Extract the [X, Y] coordinate from the center of the cell holding the provided text.  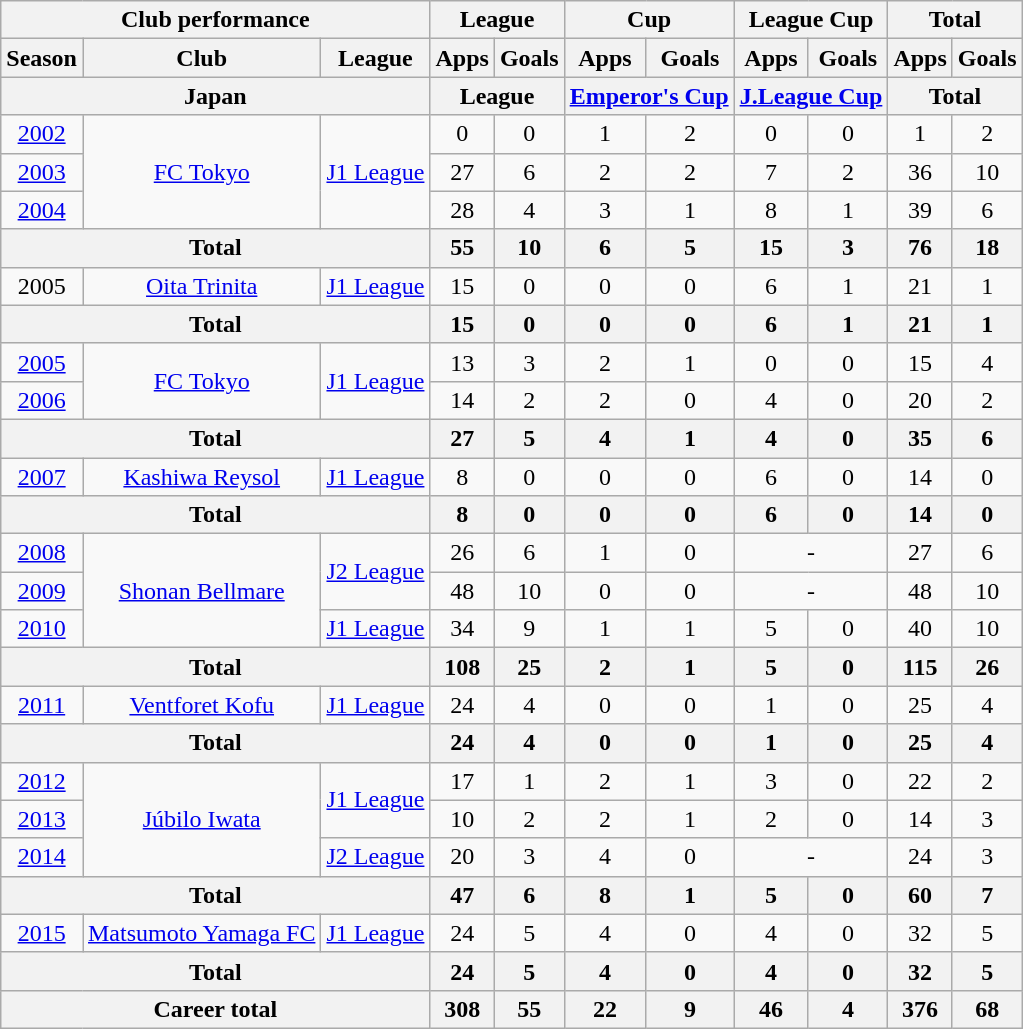
35 [920, 438]
Japan [216, 96]
2014 [42, 857]
36 [920, 172]
376 [920, 1009]
Júbilo Iwata [201, 819]
Shonan Bellmare [201, 591]
17 [462, 781]
Oita Trinita [201, 286]
2009 [42, 591]
13 [462, 362]
Club [201, 58]
2011 [42, 705]
2006 [42, 400]
2015 [42, 933]
47 [462, 895]
68 [987, 1009]
Kashiwa Reysol [201, 477]
115 [920, 667]
76 [920, 248]
2004 [42, 210]
2012 [42, 781]
39 [920, 210]
Ventforet Kofu [201, 705]
2013 [42, 819]
108 [462, 667]
46 [771, 1009]
60 [920, 895]
League Cup [811, 20]
Cup [649, 20]
40 [920, 629]
18 [987, 248]
Career total [216, 1009]
2007 [42, 477]
Club performance [216, 20]
2008 [42, 553]
2002 [42, 134]
J.League Cup [811, 96]
308 [462, 1009]
2010 [42, 629]
34 [462, 629]
Season [42, 58]
28 [462, 210]
Emperor's Cup [649, 96]
2003 [42, 172]
Matsumoto Yamaga FC [201, 933]
